Determine the (x, y) coordinate at the center of the cell enclosing the given text.  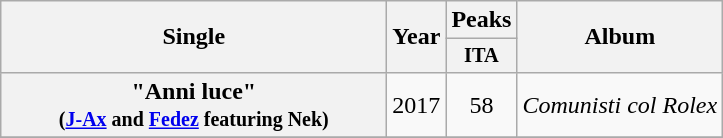
Single (194, 37)
Peaks (482, 20)
58 (482, 104)
Comunisti col Rolex (620, 104)
2017 (416, 104)
Year (416, 37)
Album (620, 37)
"Anni luce"(J-Ax and Fedez featuring Nek) (194, 104)
ITA (482, 56)
